Locate the cell with the specified text and output its [X, Y] center coordinate. 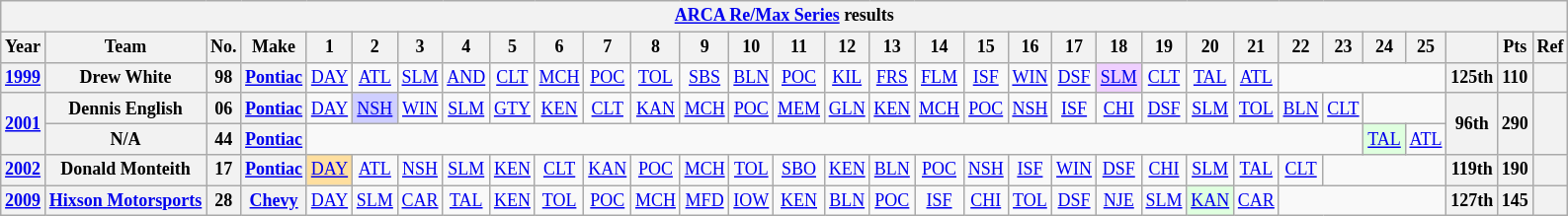
125th [1472, 77]
2 [374, 47]
5 [513, 47]
Pts [1515, 47]
11 [799, 47]
14 [940, 47]
119th [1472, 170]
25 [1426, 47]
MEM [799, 108]
No. [223, 47]
15 [986, 47]
Make [275, 47]
MFD [704, 201]
4 [466, 47]
Chevy [275, 201]
96th [1472, 123]
23 [1344, 47]
2009 [24, 201]
16 [1030, 47]
24 [1384, 47]
44 [223, 138]
12 [847, 47]
Drew White [124, 77]
10 [751, 47]
18 [1118, 47]
13 [892, 47]
19 [1164, 47]
FLM [940, 77]
290 [1515, 123]
FRS [892, 77]
IOW [751, 201]
SBS [704, 77]
KIL [847, 77]
6 [559, 47]
Ref [1550, 47]
2002 [24, 170]
N/A [124, 138]
9 [704, 47]
NJE [1118, 201]
Team [124, 47]
127th [1472, 201]
06 [223, 108]
1999 [24, 77]
Year [24, 47]
20 [1210, 47]
7 [608, 47]
28 [223, 201]
110 [1515, 77]
3 [420, 47]
ARCA Re/Max Series results [784, 16]
AND [466, 77]
Dennis English [124, 108]
SBO [799, 170]
21 [1257, 47]
2001 [24, 123]
98 [223, 77]
190 [1515, 170]
GTY [513, 108]
8 [656, 47]
GLN [847, 108]
Donald Monteith [124, 170]
1 [329, 47]
22 [1300, 47]
Hixson Motorsports [124, 201]
145 [1515, 201]
